Determine the (x, y) coordinate at the center of the cell enclosing the given text.  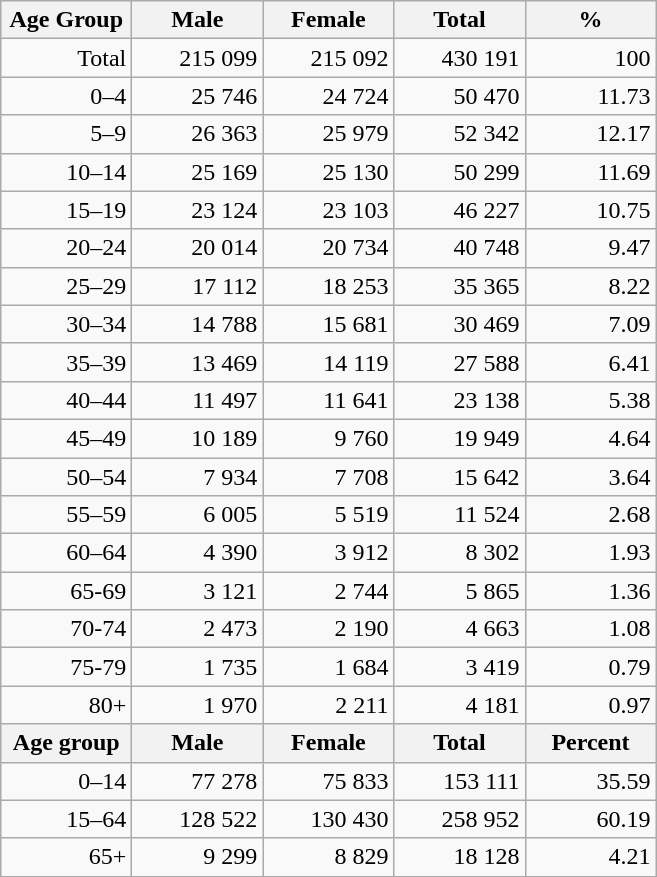
50 299 (460, 172)
% (590, 20)
1.93 (590, 553)
14 119 (328, 362)
65+ (66, 857)
52 342 (460, 134)
20 734 (328, 248)
11 641 (328, 400)
5.38 (590, 400)
23 138 (460, 400)
5 865 (460, 591)
258 952 (460, 819)
80+ (66, 705)
30–34 (66, 324)
55–59 (66, 515)
6 005 (198, 515)
11.73 (590, 96)
17 112 (198, 286)
2 473 (198, 629)
26 363 (198, 134)
1.36 (590, 591)
45–49 (66, 438)
25 979 (328, 134)
4 663 (460, 629)
20–24 (66, 248)
25 746 (198, 96)
0.97 (590, 705)
50–54 (66, 477)
3.64 (590, 477)
1 684 (328, 667)
7.09 (590, 324)
35 365 (460, 286)
9 299 (198, 857)
24 724 (328, 96)
15–19 (66, 210)
0.79 (590, 667)
100 (590, 58)
5–9 (66, 134)
153 111 (460, 781)
6.41 (590, 362)
40–44 (66, 400)
25 169 (198, 172)
27 588 (460, 362)
4 181 (460, 705)
3 419 (460, 667)
70-74 (66, 629)
7 708 (328, 477)
8.22 (590, 286)
11 524 (460, 515)
215 092 (328, 58)
19 949 (460, 438)
75 833 (328, 781)
11.69 (590, 172)
10 189 (198, 438)
13 469 (198, 362)
15 642 (460, 477)
2.68 (590, 515)
46 227 (460, 210)
1 970 (198, 705)
3 121 (198, 591)
2 190 (328, 629)
10.75 (590, 210)
3 912 (328, 553)
2 211 (328, 705)
12.17 (590, 134)
8 302 (460, 553)
25–29 (66, 286)
18 253 (328, 286)
25 130 (328, 172)
1 735 (198, 667)
7 934 (198, 477)
128 522 (198, 819)
10–14 (66, 172)
35.59 (590, 781)
75-79 (66, 667)
60–64 (66, 553)
65-69 (66, 591)
23 103 (328, 210)
2 744 (328, 591)
11 497 (198, 400)
18 128 (460, 857)
0–14 (66, 781)
Age group (66, 743)
4.64 (590, 438)
0–4 (66, 96)
35–39 (66, 362)
40 748 (460, 248)
23 124 (198, 210)
Percent (590, 743)
215 099 (198, 58)
15 681 (328, 324)
430 191 (460, 58)
30 469 (460, 324)
1.08 (590, 629)
130 430 (328, 819)
9.47 (590, 248)
15–64 (66, 819)
60.19 (590, 819)
20 014 (198, 248)
14 788 (198, 324)
Age Group (66, 20)
9 760 (328, 438)
77 278 (198, 781)
4 390 (198, 553)
5 519 (328, 515)
8 829 (328, 857)
4.21 (590, 857)
50 470 (460, 96)
